Find where the given text appears and provide that cell's center as [X, Y] coordinate. 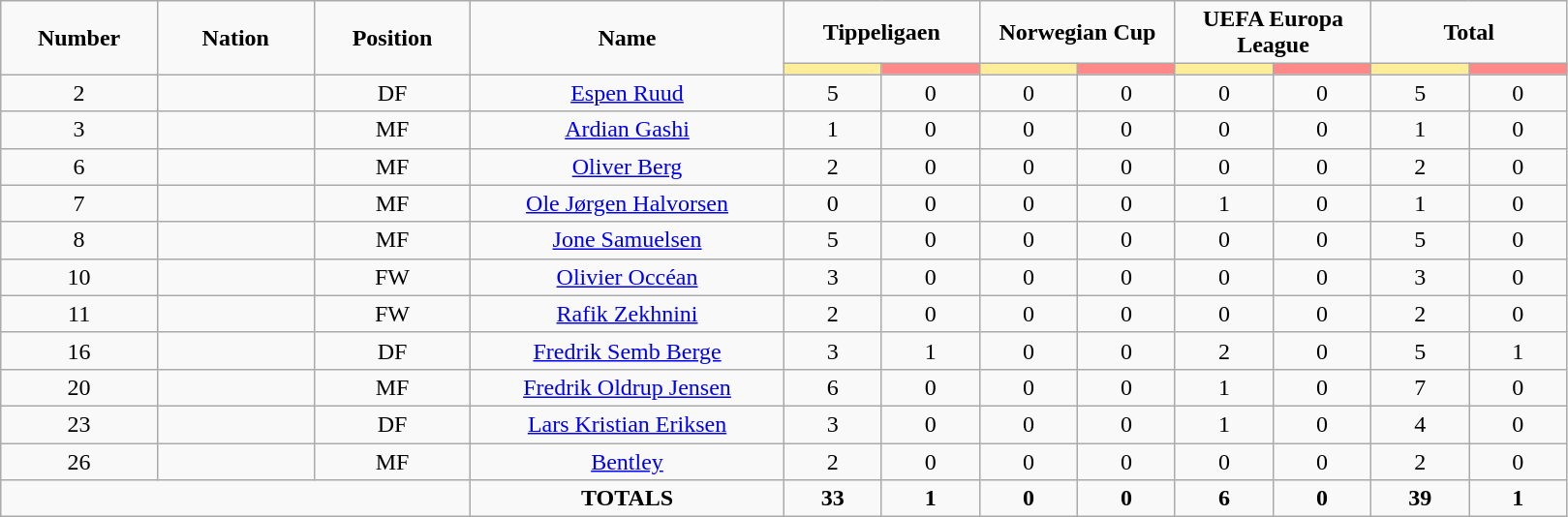
33 [833, 499]
Name [628, 38]
Bentley [628, 462]
Position [392, 38]
Rafik Zekhnini [628, 314]
11 [79, 314]
39 [1420, 499]
Norwegian Cup [1077, 33]
Tippeligaen [881, 33]
4 [1420, 424]
16 [79, 350]
Lars Kristian Eriksen [628, 424]
10 [79, 277]
Number [79, 38]
23 [79, 424]
Oliver Berg [628, 167]
8 [79, 240]
Fredrik Semb Berge [628, 350]
Ardian Gashi [628, 130]
Ole Jørgen Halvorsen [628, 203]
26 [79, 462]
Jone Samuelsen [628, 240]
Fredrik Oldrup Jensen [628, 387]
Nation [235, 38]
Total [1469, 33]
UEFA Europa League [1273, 33]
20 [79, 387]
Olivier Occéan [628, 277]
Espen Ruud [628, 93]
TOTALS [628, 499]
